Pinpoint the cell where the given text exists, returning its (x, y) midpoint coordinate. 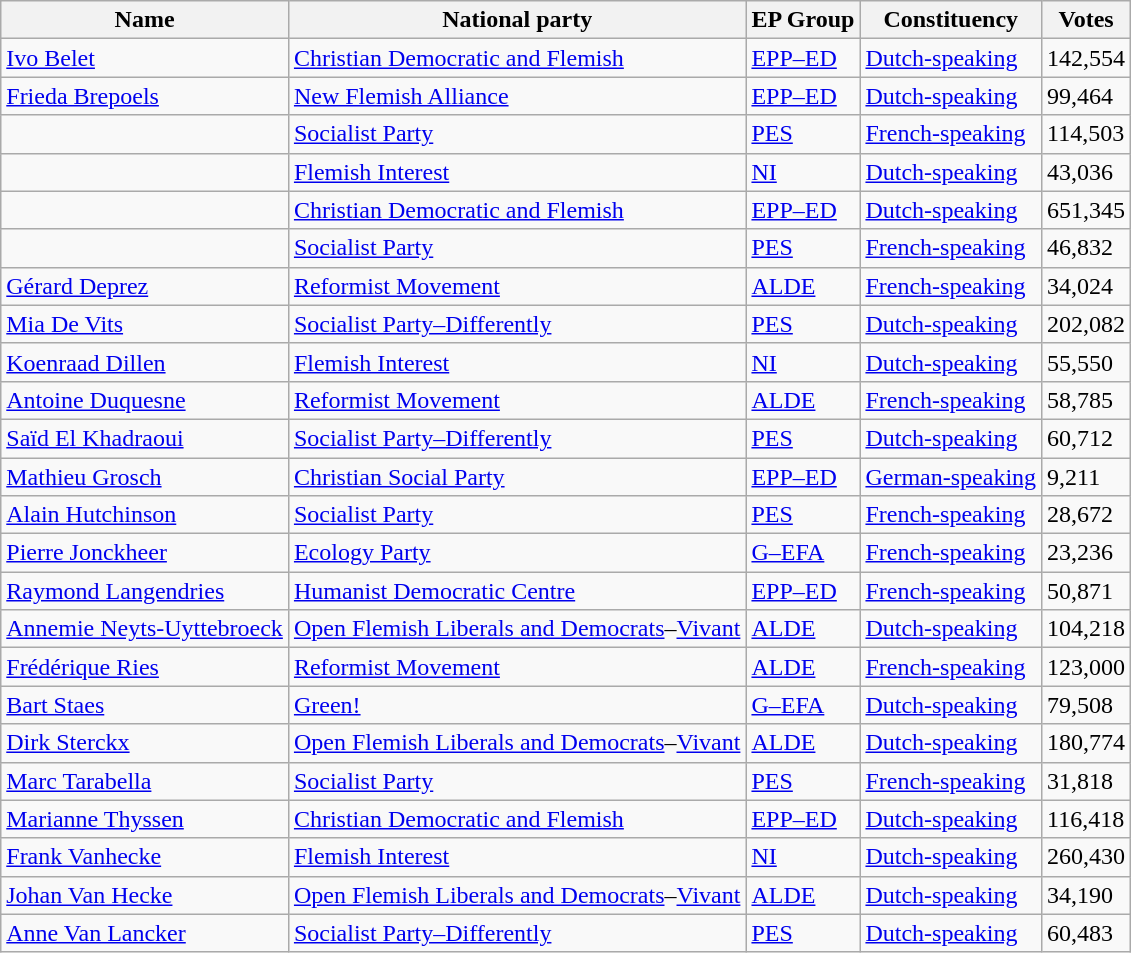
German-speaking (951, 477)
Frédérique Ries (145, 667)
Frank Vanhecke (145, 857)
Name (145, 20)
28,672 (1086, 515)
Gérard Deprez (145, 286)
EP Group (803, 20)
180,774 (1086, 743)
Votes (1086, 20)
123,000 (1086, 667)
104,218 (1086, 629)
National party (517, 20)
Frieda Brepoels (145, 96)
Ivo Belet (145, 58)
Humanist Democratic Centre (517, 591)
Johan Van Hecke (145, 895)
Mathieu Grosch (145, 477)
Saïd El Khadraoui (145, 438)
Annemie Neyts-Uyttebroeck (145, 629)
50,871 (1086, 591)
202,082 (1086, 324)
99,464 (1086, 96)
116,418 (1086, 819)
43,036 (1086, 172)
142,554 (1086, 58)
Dirk Sterckx (145, 743)
Marc Tarabella (145, 781)
34,024 (1086, 286)
651,345 (1086, 210)
58,785 (1086, 400)
Bart Staes (145, 705)
Christian Social Party (517, 477)
New Flemish Alliance (517, 96)
46,832 (1086, 248)
79,508 (1086, 705)
31,818 (1086, 781)
23,236 (1086, 553)
260,430 (1086, 857)
Koenraad Dillen (145, 362)
Raymond Langendries (145, 591)
9,211 (1086, 477)
Green! (517, 705)
Ecology Party (517, 553)
Marianne Thyssen (145, 819)
114,503 (1086, 134)
34,190 (1086, 895)
Pierre Jonckheer (145, 553)
Alain Hutchinson (145, 515)
Anne Van Lancker (145, 933)
55,550 (1086, 362)
60,712 (1086, 438)
Constituency (951, 20)
Mia De Vits (145, 324)
60,483 (1086, 933)
Antoine Duquesne (145, 400)
